Output the (X, Y) coordinate of the center of the cell containing the given text.  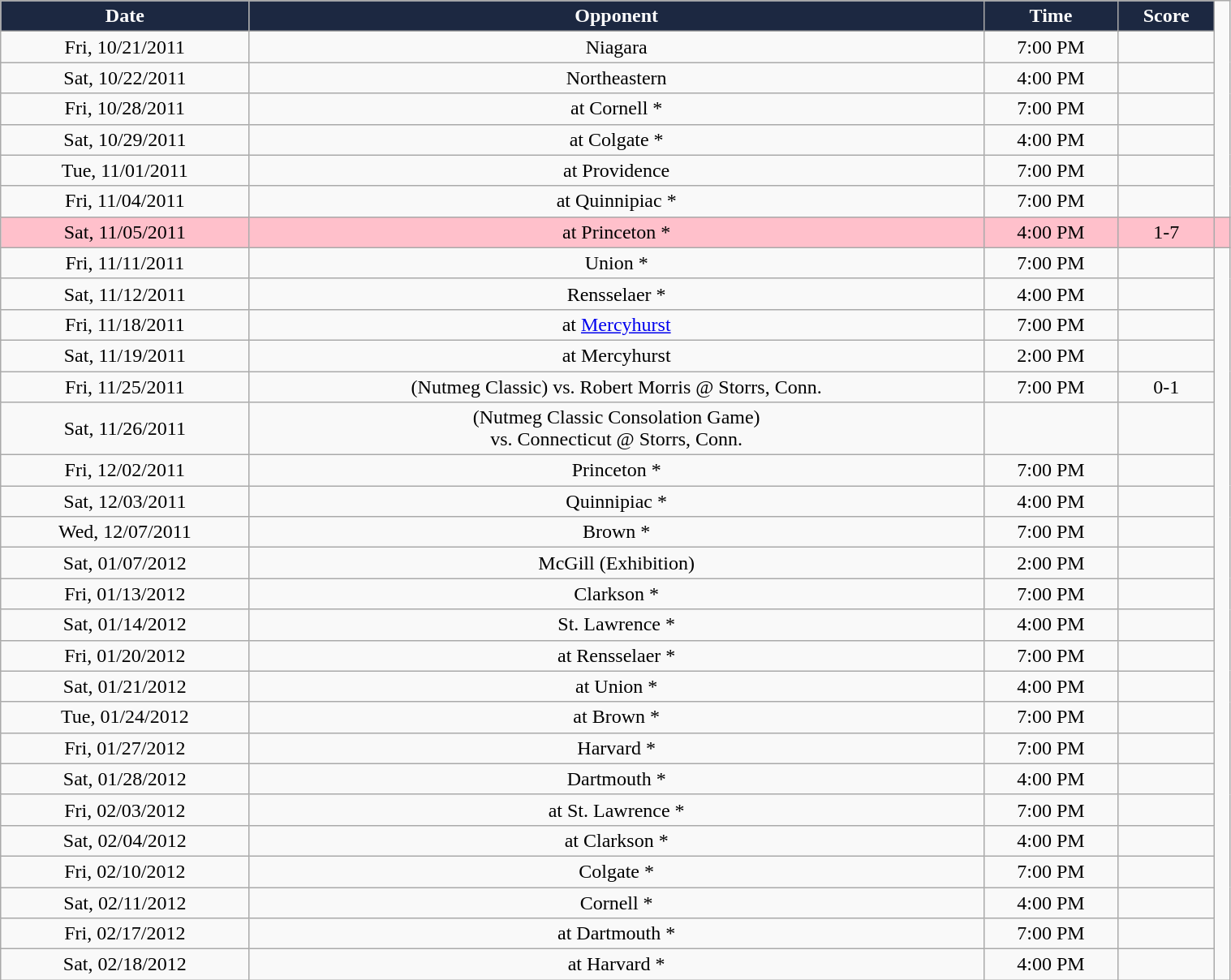
Sat, 02/04/2012 (125, 840)
at Princeton * (617, 232)
at Rensselaer * (617, 655)
Sat, 02/18/2012 (125, 965)
Sat, 11/19/2011 (125, 355)
Fri, 10/21/2011 (125, 47)
at Colgate * (617, 140)
Fri, 01/20/2012 (125, 655)
at Brown * (617, 717)
at Harvard * (617, 965)
at St. Lawrence * (617, 810)
Harvard * (617, 748)
at Cornell * (617, 109)
Niagara (617, 47)
Wed, 12/07/2011 (125, 532)
at Clarkson * (617, 840)
Clarkson * (617, 594)
Quinnipiac * (617, 501)
(Nutmeg Classic Consolation Game)vs. Connecticut @ Storrs, Conn. (617, 428)
Fri, 11/25/2011 (125, 387)
Fri, 11/18/2011 (125, 325)
Northeastern (617, 78)
Sat, 01/07/2012 (125, 563)
at Quinnipiac * (617, 201)
Dartmouth * (617, 779)
Sat, 12/03/2011 (125, 501)
Princeton * (617, 471)
Tue, 11/01/2011 (125, 170)
Fri, 12/02/2011 (125, 471)
Opponent (617, 16)
Sat, 10/29/2011 (125, 140)
0-1 (1167, 387)
Sat, 11/05/2011 (125, 232)
Fri, 10/28/2011 (125, 109)
Fri, 11/11/2011 (125, 263)
St. Lawrence * (617, 625)
Score (1167, 16)
Brown * (617, 532)
Sat, 11/26/2011 (125, 428)
1-7 (1167, 232)
Fri, 01/27/2012 (125, 748)
Time (1050, 16)
Sat, 10/22/2011 (125, 78)
Sat, 01/21/2012 (125, 686)
Fri, 02/17/2012 (125, 934)
Fri, 11/04/2011 (125, 201)
Colgate * (617, 871)
Sat, 01/14/2012 (125, 625)
Sat, 11/12/2011 (125, 294)
Union * (617, 263)
McGill (Exhibition) (617, 563)
Date (125, 16)
Rensselaer * (617, 294)
Fri, 02/10/2012 (125, 871)
at Dartmouth * (617, 934)
Sat, 02/11/2012 (125, 903)
Tue, 01/24/2012 (125, 717)
Fri, 01/13/2012 (125, 594)
(Nutmeg Classic) vs. Robert Morris @ Storrs, Conn. (617, 387)
Cornell * (617, 903)
at Providence (617, 170)
Fri, 02/03/2012 (125, 810)
Sat, 01/28/2012 (125, 779)
at Union * (617, 686)
